Scan for the cell matching the given text and deliver its (X, Y) coordinate at center. 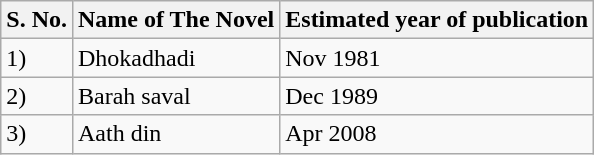
Apr 2008 (437, 134)
Dec 1989 (437, 96)
Barah saval (176, 96)
Aath din (176, 134)
Nov 1981 (437, 58)
S. No. (37, 20)
2) (37, 96)
Estimated year of publication (437, 20)
3) (37, 134)
Name of The Novel (176, 20)
1) (37, 58)
Dhokadhadi (176, 58)
